Search for the cell housing the specified text and yield its (X, Y) center coordinate. 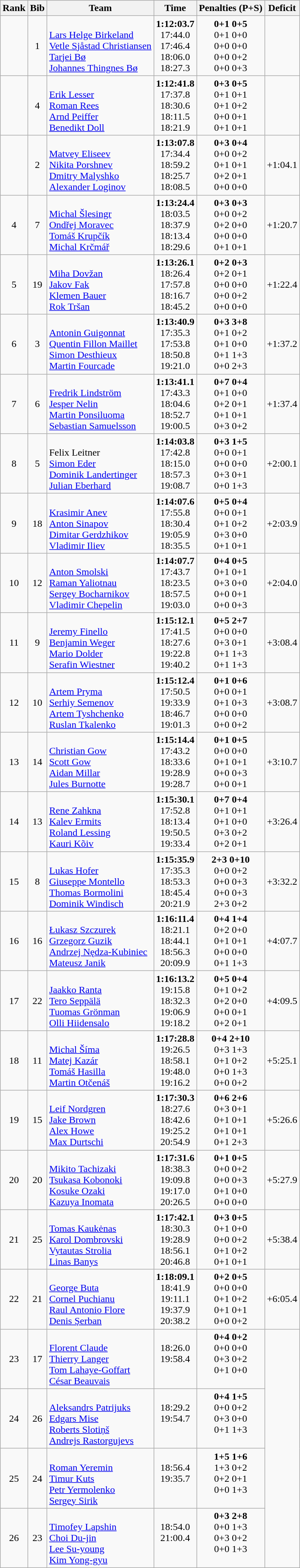
Fredrik LindströmJesper NelinMartin PonsiluomaSebastian Samuelsson (100, 404)
0+7 0+40+1 0+00+2 0+10+1 0+10+3 0+2 (231, 404)
+1:04.1 (282, 165)
+5:25.1 (282, 1060)
0+5 0+40+1 0+20+2 0+00+0 0+10+2 0+1 (231, 1001)
0+4 0+50+1 0+10+3 0+00+0 0+10+0 0+3 (231, 583)
1+5 1+61+3 0+20+2 0+10+0 1+3 (231, 1478)
+5:38.4 (282, 1239)
+2:03.9 (282, 523)
+1:22.4 (282, 284)
2+3 0+100+0 0+20+0 0+30+0 0+32+3 0+2 (231, 881)
Bib (38, 8)
0+3 0+30+0 0+20+2 0+00+0 0+00+1 0+1 (231, 225)
0+5 0+40+0 0+10+1 0+20+3 0+00+1 0+1 (231, 523)
1:15:12.417:50.519:33.918:46.719:01.3 (176, 702)
0+3 2+80+0 1+30+3 0+20+0 1+3 (231, 1538)
+2:00.1 (282, 463)
1:13:40.917:35.317:53.818:50.819:21.0 (176, 344)
1:15:35.917:35.318:53.318:45.420:21.9 (176, 881)
+3:08.7 (282, 702)
Krasimir AnevAnton SinapovDimitar GerdzhikovVladimir Iliev (100, 523)
18:56.419:35.7 (176, 1478)
1:15:30.117:52.818:13.419:50.519:33.4 (176, 822)
+5:27.9 (282, 1180)
+4:09.5 (282, 1001)
0+2 0+50+0 0+00+1 0+20+1 0+10+0 0+2 (231, 1299)
+1:20.7 (282, 225)
1:17:42.118:30.319:28.918:56.120:46.8 (176, 1239)
1:13:41.117:43.318:04.618:52.719:00.5 (176, 404)
Mikito TachizakiTsukasa KobonokiKosuke OzakiKazuya Inomata (100, 1180)
+2:04.0 (282, 583)
Artem PrymaSerhiy SemenovArtem TyshchenkoRuslan Tkalenko (100, 702)
3 (38, 344)
1:14:03.817:42.818:15.018:57.319:08.7 (176, 463)
0+2 0+30+2 0+10+0 0+00+0 0+20+0 0+0 (231, 284)
1:17:28.819:26.518:58.119:48.019:16.2 (176, 1060)
George ButaCornel PuchianuRaul Antonio FloreDenis Șerban (100, 1299)
0+4 1+50+0 0+20+3 0+00+1 1+3 (231, 1418)
1:13:24.418:03.518:37.918:13.418:29.6 (176, 225)
1:14:07.617:55.818:30.419:05.918:35.5 (176, 523)
Tomas KaukėnasKarol DombrovskiVytautas StroliaLinas Banys (100, 1239)
Antonin GuigonnatQuentin Fillon MailletSimon DesthieuxMartin Fourcade (100, 344)
1:16:11.418:21.118:44.118:56.320:09.9 (176, 941)
Timofey LapshinChoi Du-jinLee Su-youngKim Yong-gyu (100, 1538)
1:15:14.417:43.218:33.619:28.919:28.7 (176, 762)
Aleksandrs PatrijuksEdgars MiseRoberts SlotiņšAndrejs Rastorgujevs (100, 1418)
Team (100, 8)
1:14:07.717:43.718:23.518:57.519:03.0 (176, 583)
0+4 2+100+3 1+30+1 0+20+0 1+30+0 0+2 (231, 1060)
0+3 3+80+1 0+20+1 0+00+1 1+30+0 2+3 (231, 344)
Lukas HoferGiuseppe MontelloThomas BormoliniDominik Windisch (100, 881)
0+3 1+50+0 0+10+0 0+00+3 0+10+0 1+3 (231, 463)
Felix LeitnerSimon EderDominik LandertingerJulian Eberhard (100, 463)
Michal ŠímaMatej KazárTomáš HasillaMartin Otčenáš (100, 1060)
Jaakko RantaTero SeppäläTuomas GrönmanOlli Hiidensalo (100, 1001)
18:26.019:58.4 (176, 1359)
Deficit (282, 8)
+3:08.4 (282, 642)
Łukasz SzczurekGrzegorz GuzikAndrzej Nędza-KubiniecMateusz Janik (100, 941)
Jeremy FinelloBenjamin WegerMario DolderSerafin Wiestner (100, 642)
Rene ZahknaKalev ErmitsRoland LessingKauri Kõiv (100, 822)
0+3 0+40+0 0+20+1 0+10+2 0+10+0 0+0 (231, 165)
0+1 0+50+0 0+20+0 0+30+1 0+00+0 0+0 (231, 1180)
0+1 0+50+1 0+00+0 0+00+0 0+20+0 0+3 (231, 46)
Michal ŠlesingrOndřej MoravecTomáš KrupčíkMichal Krčmář (100, 225)
Anton SmolskiRaman YaliotnauSergey BocharnikovVladimir Chepelin (100, 583)
1:13:07.817:34.418:59.218:25.718:08.5 (176, 165)
+3:26.4 (282, 822)
0+7 0+40+1 0+10+1 0+00+3 0+20+2 0+1 (231, 822)
Miha DovžanJakov FakKlemen BauerRok Tršan (100, 284)
+5:26.6 (282, 1120)
+3:32.2 (282, 881)
0+6 2+60+3 0+10+1 0+10+1 0+10+1 2+3 (231, 1120)
1:13:26.118:26.417:57.818:16.718:45.2 (176, 284)
Matvey EliseevNikita PorshnevDmitry MalyshkoAlexander Loginov (100, 165)
Erik LesserRoman ReesArnd PeifferBenedikt Doll (100, 105)
+3:10.7 (282, 762)
Lars Helge BirkelandVetle Sjåstad ChristiansenTarjei BøJohannes Thingnes Bø (100, 46)
Roman YereminTimur KutsPetr YermolenkoSergey Sirik (100, 1478)
+6:05.4 (282, 1299)
18:54.021:00.4 (176, 1538)
Christian GowScott GowAidan MillarJules Burnotte (100, 762)
+1:37.4 (282, 404)
2 (38, 165)
Florent ClaudeThierry LangerTom Lahaye-GoffartCésar Beauvais (100, 1359)
0+4 1+40+2 0+00+1 0+10+0 0+00+1 1+3 (231, 941)
0+3 0+50+1 0+00+0 0+20+1 0+20+1 0+1 (231, 1239)
Rank (14, 8)
0+3 0+50+1 0+10+1 0+20+0 0+10+1 0+1 (231, 105)
0+1 0+50+0 0+00+1 0+10+0 0+30+0 0+1 (231, 762)
Penalties (P+S) (231, 8)
18:29.219:54.7 (176, 1418)
Leif NordgrenJake BrownAlex HoweMax Durtschi (100, 1120)
1:12:41.817:37.818:30.618:11.518:21.9 (176, 105)
+4:07.7 (282, 941)
0+5 2+70+0 0+00+3 0+10+1 1+30+1 1+3 (231, 642)
+1:37.2 (282, 344)
1:12:03.717:44.017:46.418:06.018:27.3 (176, 46)
1:17:31.618:38.319:09.819:17.020:26.5 (176, 1180)
1:18:09.118:41.919:11.119:37.920:38.2 (176, 1299)
0+4 0+20+0 0+00+3 0+20+1 0+0 (231, 1359)
1:15:12.117:41.518:27.619:22.819:40.2 (176, 642)
1:17:30.318:27.618:42.619:25.220:54.9 (176, 1120)
1 (38, 46)
0+1 0+60+0 0+10+1 0+30+0 0+00+0 0+2 (231, 702)
Time (176, 8)
1:16:13.219:15.818:32.319:06.919:18.2 (176, 1001)
